Extract the (X, Y) coordinate from the center of the cell holding the provided text.  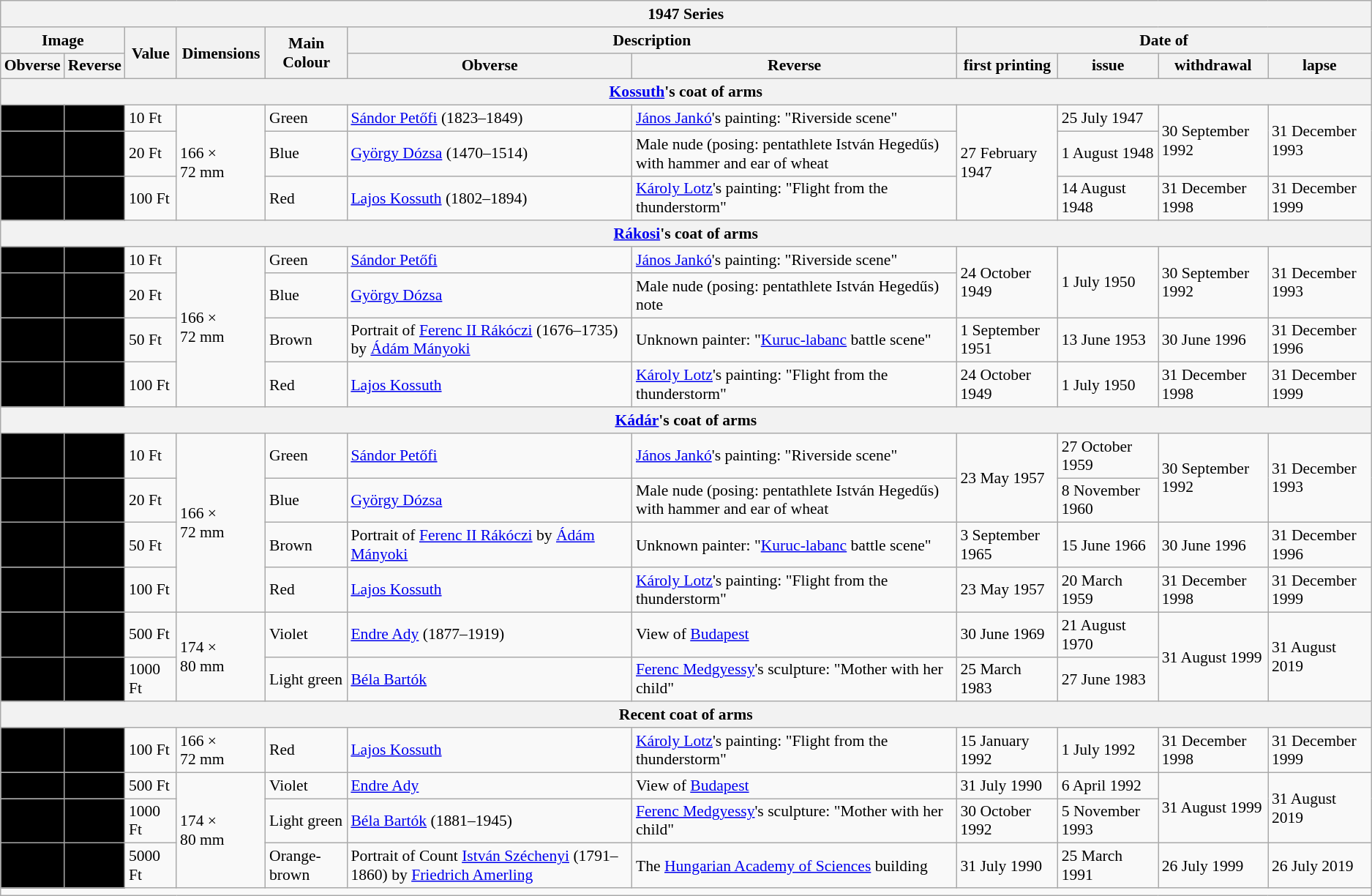
30 October 1992 (1007, 821)
25 March 1991 (1108, 865)
1947 Series (686, 14)
27 October 1959 (1108, 455)
Male nude (posing: pentathlete István Hegedűs) note (795, 296)
Rákosi's coat of arms (686, 234)
15 January 1992 (1007, 750)
1 September 1951 (1007, 340)
Description (651, 40)
27 February 1947 (1007, 163)
14 August 1948 (1108, 198)
Main Colour (306, 53)
5 November 1993 (1108, 821)
lapse (1320, 66)
Kossuth's coat of arms (686, 92)
issue (1108, 66)
8 November 1960 (1108, 501)
Recent coat of arms (686, 715)
Date of (1163, 40)
György Dózsa (1470–1514) (490, 154)
Portrait of Count István Széchenyi (1791–1860) by Friedrich Amerling (490, 865)
1 July 1992 (1108, 750)
Dimensions (221, 53)
21 August 1970 (1108, 634)
Orange-brown (306, 865)
The Hungarian Academy of Sciences building (795, 865)
Béla Bartók (490, 679)
Endre Ady (490, 785)
26 July 2019 (1320, 865)
30 June 1969 (1007, 634)
withdrawal (1213, 66)
Value (151, 53)
first printing (1007, 66)
Portrait of Ferenc II Rákóczi by Ádám Mányoki (490, 545)
26 July 1999 (1213, 865)
20 March 1959 (1108, 590)
13 June 1953 (1108, 340)
Kádár's coat of arms (686, 420)
5000 Ft (151, 865)
25 July 1947 (1108, 119)
27 June 1983 (1108, 679)
Image (63, 40)
Lajos Kossuth (1802–1894) (490, 198)
Béla Bartók (1881–1945) (490, 821)
Sándor Petőfi (1823–1849) (490, 119)
15 June 1966 (1108, 545)
6 April 1992 (1108, 785)
Endre Ady (1877–1919) (490, 634)
25 March 1983 (1007, 679)
Portrait of Ferenc II Rákóczi (1676–1735) by Ádám Mányoki (490, 340)
3 September 1965 (1007, 545)
1 August 1948 (1108, 154)
